Return (X, Y) of the center of cell containing provided text 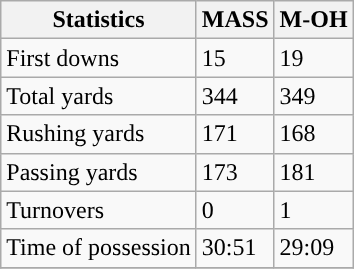
30:51 (235, 248)
Time of possession (99, 248)
Total yards (99, 96)
171 (235, 134)
M-OH (314, 20)
1 (314, 210)
168 (314, 134)
Turnovers (99, 210)
MASS (235, 20)
Rushing yards (99, 134)
29:09 (314, 248)
0 (235, 210)
173 (235, 172)
15 (235, 58)
181 (314, 172)
344 (235, 96)
Statistics (99, 20)
19 (314, 58)
Passing yards (99, 172)
349 (314, 96)
First downs (99, 58)
